Detect which cell encompasses the target text, then output its [x, y] center coordinate. 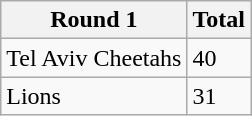
Round 1 [94, 20]
40 [219, 58]
Lions [94, 96]
Tel Aviv Cheetahs [94, 58]
Total [219, 20]
31 [219, 96]
